Output the (x, y) coordinate of the center of the cell containing the given text.  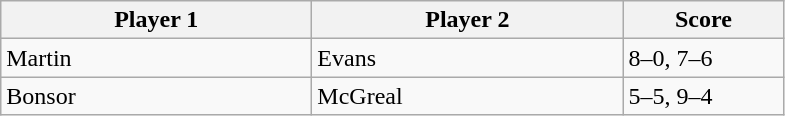
Martin (156, 58)
McGreal (468, 96)
Bonsor (156, 96)
5–5, 9–4 (704, 96)
Player 2 (468, 20)
8–0, 7–6 (704, 58)
Evans (468, 58)
Score (704, 20)
Player 1 (156, 20)
